Scan for the cell matching the given text and deliver its [x, y] coordinate at center. 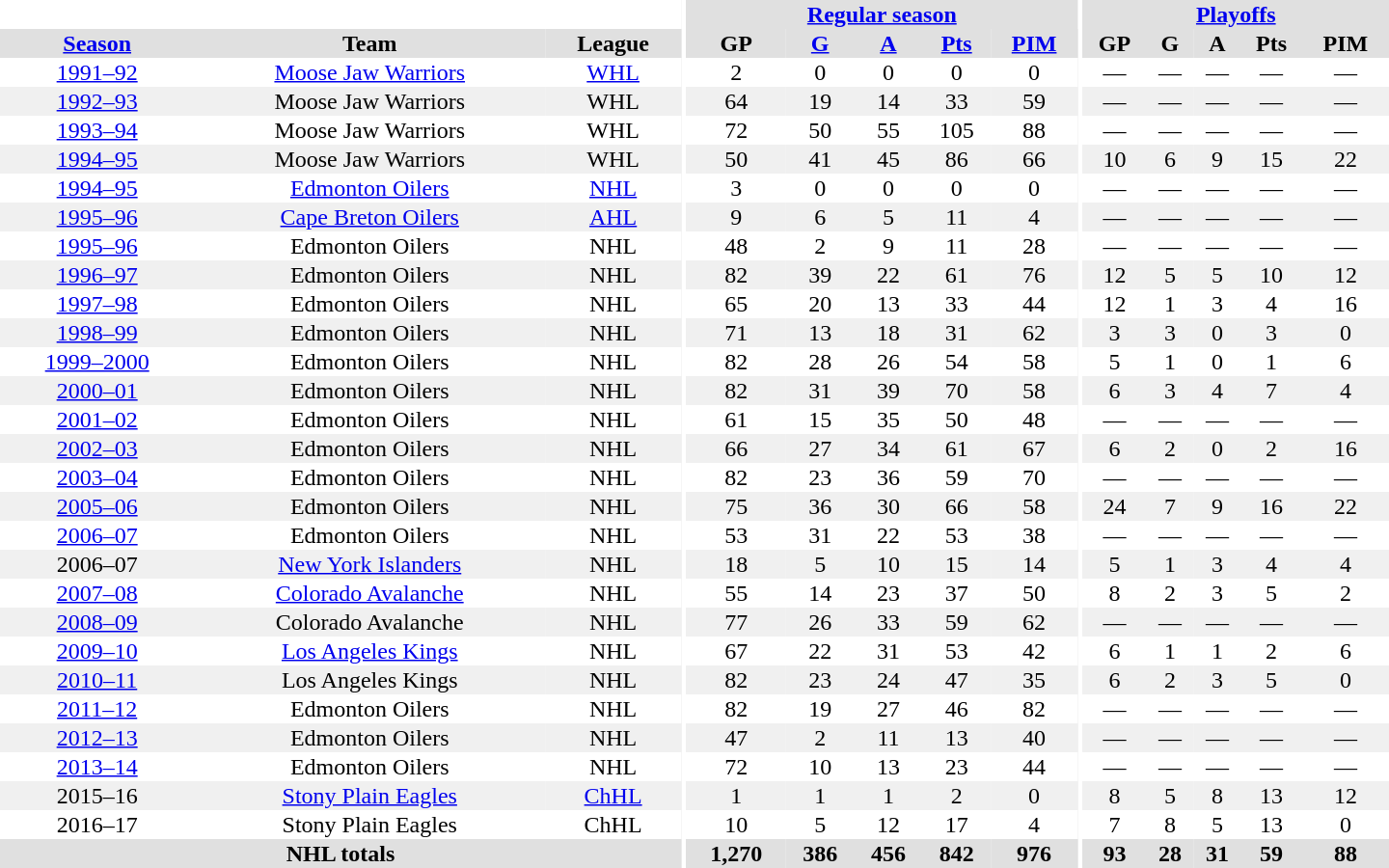
Cape Breton Oilers [369, 217]
37 [957, 593]
34 [889, 448]
2007–08 [96, 593]
2016–17 [96, 825]
45 [889, 159]
2009–10 [96, 651]
456 [889, 854]
105 [957, 130]
93 [1115, 854]
64 [735, 101]
Regular season [882, 14]
30 [889, 506]
2015–16 [96, 796]
2008–09 [96, 622]
2013–14 [96, 767]
1998–99 [96, 333]
2001–02 [96, 420]
2012–13 [96, 738]
41 [820, 159]
1,270 [735, 854]
NHL totals [340, 854]
20 [820, 304]
Playoffs [1237, 14]
2000–01 [96, 391]
46 [957, 709]
17 [957, 825]
42 [1034, 651]
1991–92 [96, 72]
2005–06 [96, 506]
Season [96, 43]
2011–12 [96, 709]
1996–97 [96, 275]
75 [735, 506]
386 [820, 854]
New York Islanders [369, 564]
2002–03 [96, 448]
65 [735, 304]
2003–04 [96, 477]
1999–2000 [96, 362]
71 [735, 333]
76 [1034, 275]
Team [369, 43]
86 [957, 159]
40 [1034, 738]
38 [1034, 535]
League [613, 43]
2010–11 [96, 680]
1997–98 [96, 304]
AHL [613, 217]
54 [957, 362]
77 [735, 622]
842 [957, 854]
1992–93 [96, 101]
976 [1034, 854]
1993–94 [96, 130]
